Return (X, Y) of the center of cell containing provided text 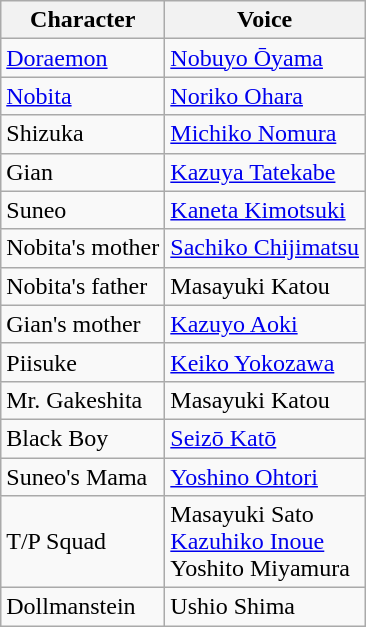
Masayuki SatoKazuhiko InoueYoshito Miyamura (265, 542)
Piisuke (83, 362)
Gian's mother (83, 324)
Ushio Shima (265, 607)
Nobita's mother (83, 248)
Gian (83, 172)
Kazuya Tatekabe (265, 172)
Black Boy (83, 438)
Shizuka (83, 134)
Noriko Ohara (265, 96)
Yoshino Ohtori (265, 477)
Mr. Gakeshita (83, 400)
Suneo's Mama (83, 477)
T/P Squad (83, 542)
Nobita's father (83, 286)
Keiko Yokozawa (265, 362)
Suneo (83, 210)
Kaneta Kimotsuki (265, 210)
Michiko Nomura (265, 134)
Nobita (83, 96)
Voice (265, 20)
Kazuyo Aoki (265, 324)
Character (83, 20)
Doraemon (83, 58)
Nobuyo Ōyama (265, 58)
Dollmanstein (83, 607)
Sachiko Chijimatsu (265, 248)
Seizō Katō (265, 438)
